Find where the given text appears and provide that cell's center as [x, y] coordinate. 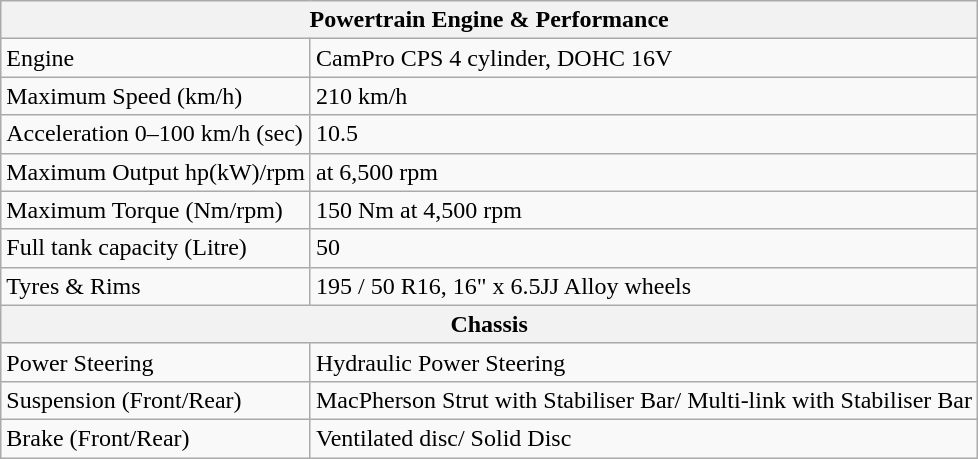
Maximum Output hp(kW)/rpm [156, 172]
Chassis [490, 324]
Powertrain Engine & Performance [490, 20]
210 km/h [644, 96]
at 6,500 rpm [644, 172]
Hydraulic Power Steering [644, 362]
Engine [156, 58]
Brake (Front/Rear) [156, 438]
Full tank capacity (Litre) [156, 248]
150 Nm at 4,500 rpm [644, 210]
CamPro CPS 4 cylinder, DOHC 16V [644, 58]
Acceleration 0–100 km/h (sec) [156, 134]
Tyres & Rims [156, 286]
Suspension (Front/Rear) [156, 400]
MacPherson Strut with Stabiliser Bar/ Multi-link with Stabiliser Bar [644, 400]
Ventilated disc/ Solid Disc [644, 438]
50 [644, 248]
Maximum Torque (Nm/rpm) [156, 210]
10.5 [644, 134]
195 / 50 R16, 16" x 6.5JJ Alloy wheels [644, 286]
Power Steering [156, 362]
Maximum Speed (km/h) [156, 96]
